Provide the (X, Y) coordinate of the cell's center where the given text is located.  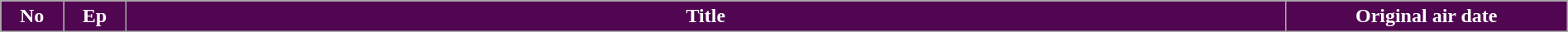
Original air date (1426, 16)
Title (705, 16)
No (32, 16)
Ep (95, 16)
